Find where the given text appears and provide that cell's center as (X, Y) coordinate. 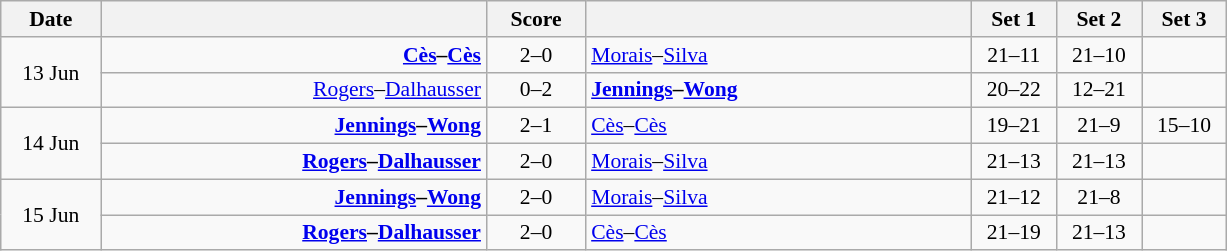
Score (536, 19)
Set 3 (1184, 19)
21–8 (1098, 197)
21–12 (1014, 197)
15–10 (1184, 126)
21–9 (1098, 126)
15 Jun (51, 214)
13 Jun (51, 72)
21–11 (1014, 55)
Set 2 (1098, 19)
12–21 (1098, 90)
Date (51, 19)
2–1 (536, 126)
20–22 (1014, 90)
0–2 (536, 90)
19–21 (1014, 126)
14 Jun (51, 144)
21–19 (1014, 233)
21–10 (1098, 55)
Set 1 (1014, 19)
